For the text-containing cell, return its midpoint in [X, Y] coordinate format. 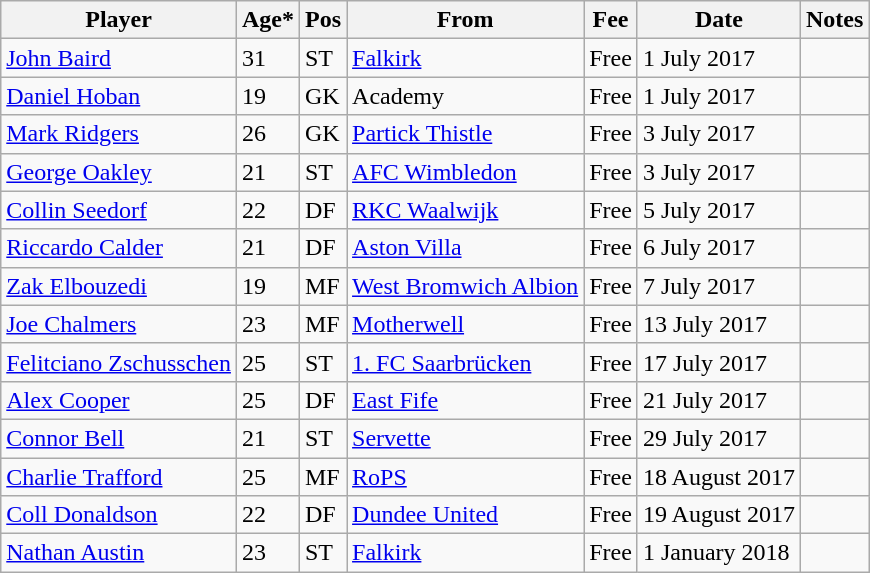
Date [718, 20]
Charlie Trafford [119, 477]
Servette [466, 438]
Player [119, 20]
West Bromwich Albion [466, 286]
Academy [466, 96]
18 August 2017 [718, 477]
7 July 2017 [718, 286]
Motherwell [466, 324]
From [466, 20]
Dundee United [466, 515]
13 July 2017 [718, 324]
Riccardo Calder [119, 248]
Coll Donaldson [119, 515]
Daniel Hoban [119, 96]
17 July 2017 [718, 362]
AFC Wimbledon [466, 172]
21 July 2017 [718, 400]
Partick Thistle [466, 134]
John Baird [119, 58]
Aston Villa [466, 248]
1. FC Saarbrücken [466, 362]
Joe Chalmers [119, 324]
31 [268, 58]
6 July 2017 [718, 248]
29 July 2017 [718, 438]
RoPS [466, 477]
Pos [322, 20]
Notes [834, 20]
1 January 2018 [718, 553]
26 [268, 134]
5 July 2017 [718, 210]
Zak Elbouzedi [119, 286]
Mark Ridgers [119, 134]
Nathan Austin [119, 553]
Alex Cooper [119, 400]
RKC Waalwijk [466, 210]
Age* [268, 20]
Fee [611, 20]
George Oakley [119, 172]
Collin Seedorf [119, 210]
Felitciano Zschusschen [119, 362]
East Fife [466, 400]
Connor Bell [119, 438]
19 August 2017 [718, 515]
